From the cell containing the given text, extract its center point as (X, Y) coordinate. 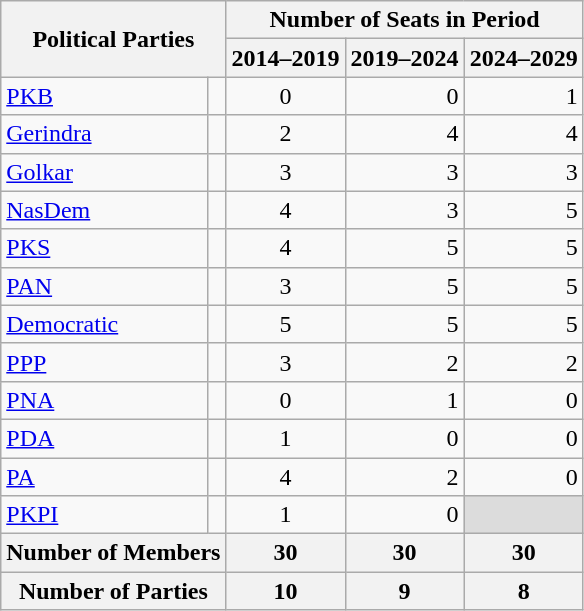
PKPI (104, 515)
PDA (104, 438)
Gerindra (104, 134)
PA (104, 477)
2014–2019 (286, 58)
Political Parties (114, 39)
9 (404, 591)
PKS (104, 248)
PPP (104, 362)
Number of Members (114, 553)
NasDem (104, 210)
Number of Parties (114, 591)
10 (286, 591)
PKB (104, 96)
Golkar (104, 172)
8 (524, 591)
Democratic (104, 324)
2024–2029 (524, 58)
PNA (104, 400)
Number of Seats in Period (404, 20)
PAN (104, 286)
2019–2024 (404, 58)
